Determine the (x, y) coordinate at the center of the cell enclosing the given text.  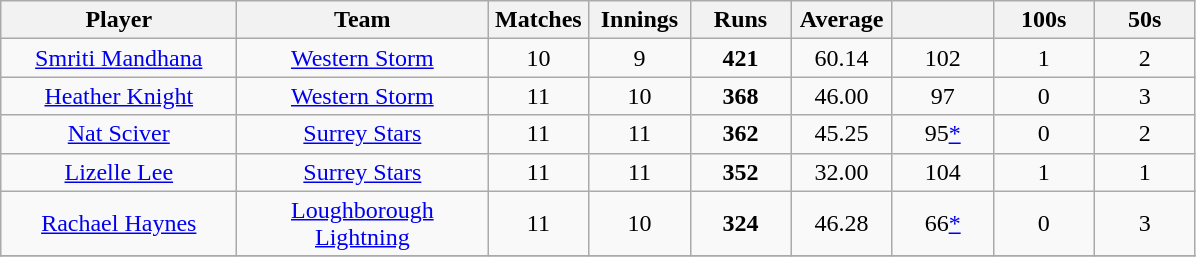
100s (1044, 20)
352 (740, 172)
9 (640, 58)
Nat Sciver (119, 134)
362 (740, 134)
Player (119, 20)
Average (842, 20)
45.25 (842, 134)
104 (942, 172)
Runs (740, 20)
Loughborough Lightning (362, 224)
60.14 (842, 58)
368 (740, 96)
97 (942, 96)
Matches (538, 20)
66* (942, 224)
102 (942, 58)
95* (942, 134)
Innings (640, 20)
46.00 (842, 96)
50s (1144, 20)
421 (740, 58)
Rachael Haynes (119, 224)
Lizelle Lee (119, 172)
Smriti Mandhana (119, 58)
32.00 (842, 172)
46.28 (842, 224)
Heather Knight (119, 96)
324 (740, 224)
Team (362, 20)
